Extract the (x, y) coordinate from the center of the cell holding the provided text.  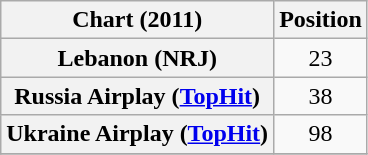
Chart (2011) (138, 20)
Position (321, 20)
Ukraine Airplay (TopHit) (138, 134)
Lebanon (NRJ) (138, 58)
23 (321, 58)
98 (321, 134)
Russia Airplay (TopHit) (138, 96)
38 (321, 96)
